Capture the cell that displays the provided text and extract its (x, y) central coordinate. 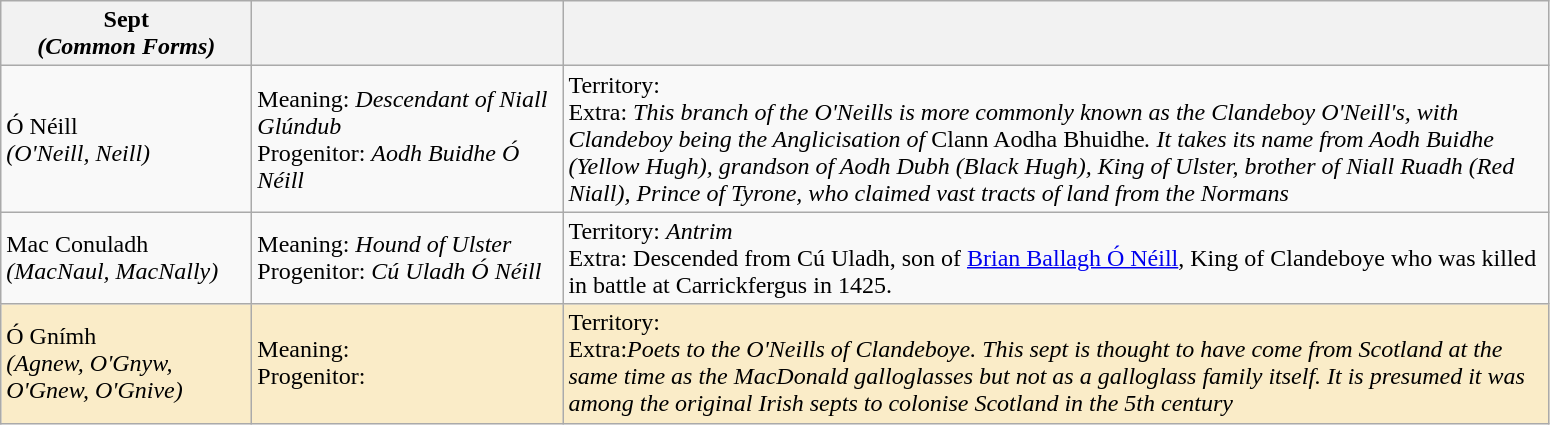
Meaning:Progenitor: (408, 364)
Mac Conuladh(MacNaul, MacNally) (126, 258)
Ó Néill(O'Neill, Neill) (126, 139)
Sept(Common Forms) (126, 34)
Meaning: Hound of UlsterProgenitor: Cú Uladh Ó Néill (408, 258)
Meaning: Descendant of Niall GlúndubProgenitor: Aodh Buidhe Ó Néill (408, 139)
Ó Gnímh(Agnew, O'Gnyw, O'Gnew, O'Gnive) (126, 364)
Territory: AntrimExtra: Descended from Cú Uladh, son of Brian Ballagh Ó Néill, King of Clandeboye who was killed in battle at Carrickfergus in 1425. (1056, 258)
